Return (X, Y) of the center of cell containing provided text 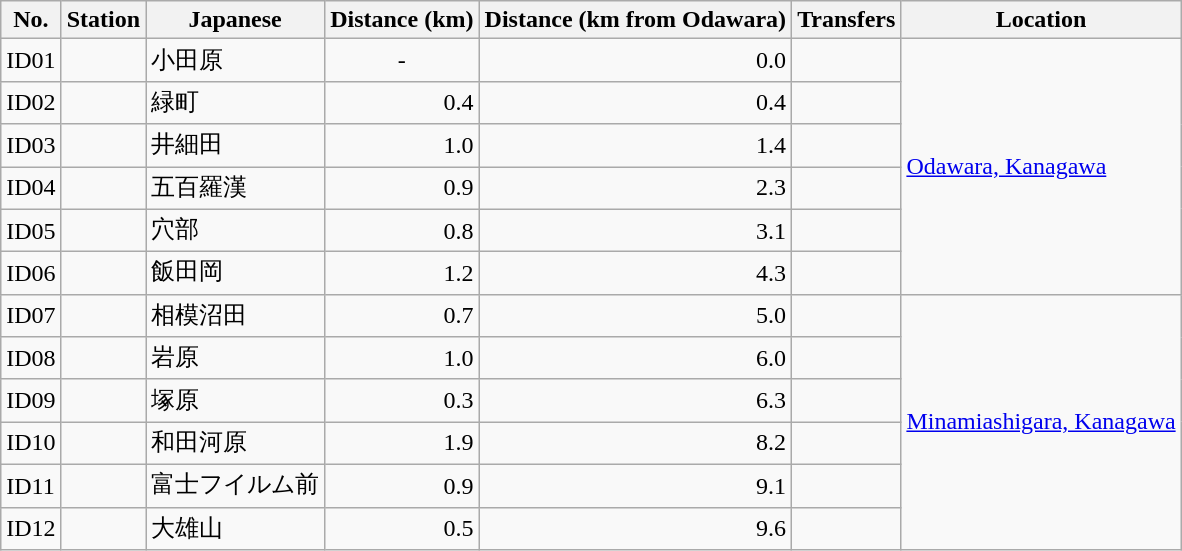
9.6 (636, 528)
五百羅漢 (236, 188)
ID08 (31, 358)
Japanese (236, 20)
5.0 (636, 316)
0.3 (402, 400)
0.0 (636, 60)
6.0 (636, 358)
ID10 (31, 444)
ID11 (31, 486)
0.7 (402, 316)
岩原 (236, 358)
穴部 (236, 230)
1.9 (402, 444)
相模沼田 (236, 316)
0.8 (402, 230)
Minamiashigara, Kanagawa (1041, 422)
ID07 (31, 316)
ID09 (31, 400)
3.1 (636, 230)
ID01 (31, 60)
9.1 (636, 486)
ID12 (31, 528)
Location (1041, 20)
1.4 (636, 146)
Distance (km) (402, 20)
2.3 (636, 188)
小田原 (236, 60)
井細田 (236, 146)
塚原 (236, 400)
- (402, 60)
ID05 (31, 230)
ID02 (31, 102)
Station (103, 20)
6.3 (636, 400)
0.5 (402, 528)
1.2 (402, 274)
和田河原 (236, 444)
ID06 (31, 274)
4.3 (636, 274)
Odawara, Kanagawa (1041, 166)
8.2 (636, 444)
富士フイルム前 (236, 486)
ID03 (31, 146)
大雄山 (236, 528)
No. (31, 20)
飯田岡 (236, 274)
緑町 (236, 102)
Transfers (846, 20)
ID04 (31, 188)
Distance (km from Odawara) (636, 20)
